Search for the cell housing the specified text and yield its [x, y] center coordinate. 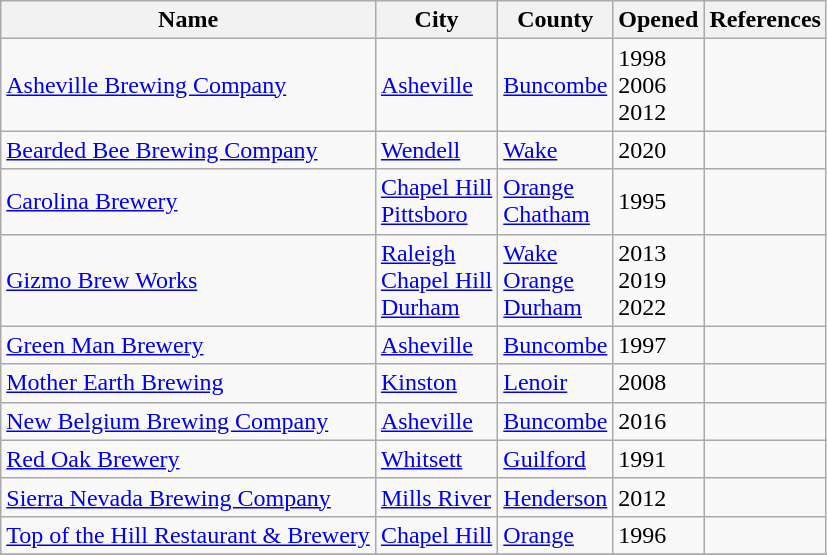
Chapel Hill [436, 535]
2020 [658, 150]
Bearded Bee Brewing Company [188, 150]
New Belgium Brewing Company [188, 421]
1991 [658, 459]
County [556, 20]
1997 [658, 345]
2012 [658, 497]
Name [188, 20]
Wake [556, 150]
Orange [556, 535]
Henderson [556, 497]
Mother Earth Brewing [188, 383]
1998 2006 2012 [658, 85]
Guilford [556, 459]
Gizmo Brew Works [188, 280]
Green Man Brewery [188, 345]
20132019 2022 [658, 280]
1996 [658, 535]
Red Oak Brewery [188, 459]
Raleigh Chapel Hill Durham [436, 280]
Mills River [436, 497]
1995 [658, 202]
2008 [658, 383]
2016 [658, 421]
Wake OrangeDurham [556, 280]
Top of the Hill Restaurant & Brewery [188, 535]
Whitsett [436, 459]
Kinston [436, 383]
References [766, 20]
Chapel HillPittsboro [436, 202]
Opened [658, 20]
Asheville Brewing Company [188, 85]
Wendell [436, 150]
OrangeChatham [556, 202]
Sierra Nevada Brewing Company [188, 497]
Lenoir [556, 383]
City [436, 20]
Carolina Brewery [188, 202]
